Scan for the cell matching the given text and deliver its (x, y) coordinate at center. 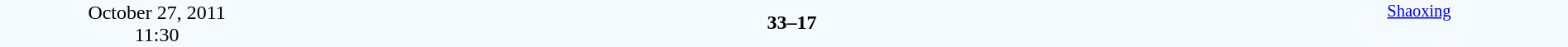
October 27, 201111:30 (157, 23)
33–17 (791, 22)
Shaoxing (1419, 23)
